Find where the given text appears and provide that cell's center as [X, Y] coordinate. 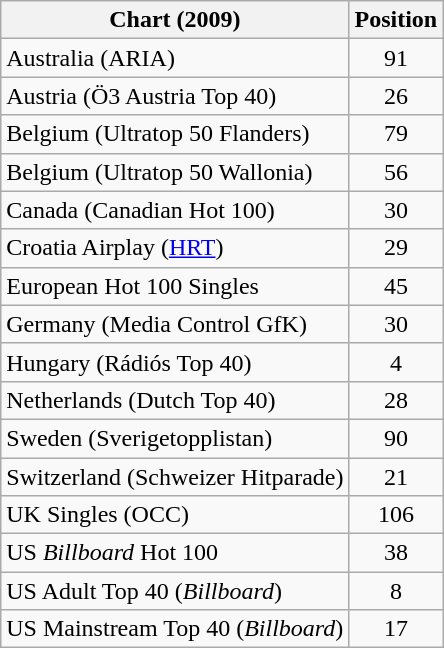
US Billboard Hot 100 [175, 553]
Position [396, 20]
US Adult Top 40 (Billboard) [175, 591]
91 [396, 58]
38 [396, 553]
Canada (Canadian Hot 100) [175, 210]
Hungary (Rádiós Top 40) [175, 362]
8 [396, 591]
Belgium (Ultratop 50 Wallonia) [175, 172]
Switzerland (Schweizer Hitparade) [175, 477]
79 [396, 134]
Chart (2009) [175, 20]
UK Singles (OCC) [175, 515]
European Hot 100 Singles [175, 286]
Australia (ARIA) [175, 58]
Germany (Media Control GfK) [175, 324]
21 [396, 477]
90 [396, 438]
US Mainstream Top 40 (Billboard) [175, 629]
28 [396, 400]
Croatia Airplay (HRT) [175, 248]
106 [396, 515]
17 [396, 629]
29 [396, 248]
Austria (Ö3 Austria Top 40) [175, 96]
26 [396, 96]
4 [396, 362]
56 [396, 172]
Netherlands (Dutch Top 40) [175, 400]
Belgium (Ultratop 50 Flanders) [175, 134]
Sweden (Sverigetopplistan) [175, 438]
45 [396, 286]
